Return [X, Y] of the center of cell containing provided text 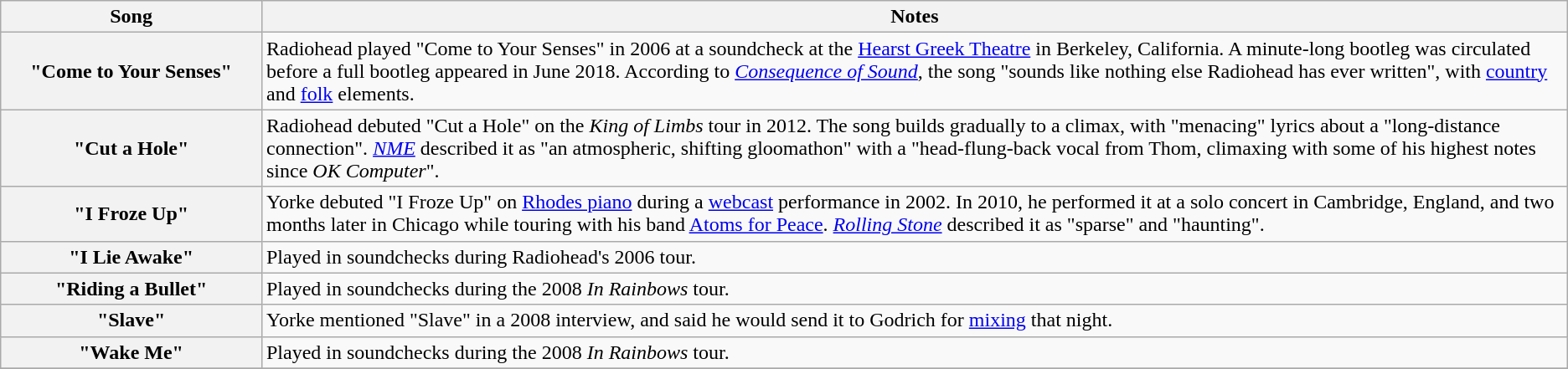
"Slave" [132, 320]
"Cut a Hole" [132, 148]
"I Lie Awake" [132, 257]
Notes [915, 17]
"I Froze Up" [132, 214]
Yorke mentioned "Slave" in a 2008 interview, and said he would send it to Godrich for mixing that night. [915, 320]
Song [132, 17]
"Wake Me" [132, 352]
"Come to Your Senses" [132, 71]
"Riding a Bullet" [132, 289]
Played in soundchecks during Radiohead's 2006 tour. [915, 257]
